For the text-containing cell, return its midpoint in (X, Y) coordinate format. 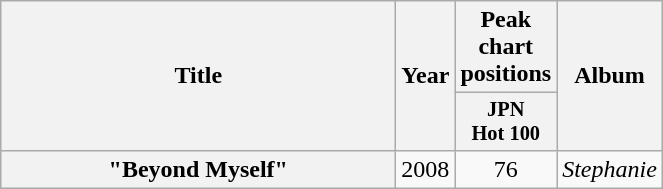
Year (426, 76)
"Beyond Myself" (198, 169)
76 (506, 169)
JPNHot 100 (506, 122)
2008 (426, 169)
Title (198, 76)
Album (610, 76)
Peak chart positions (506, 47)
Stephanie (610, 169)
